Search for the cell housing the specified text and yield its [X, Y] center coordinate. 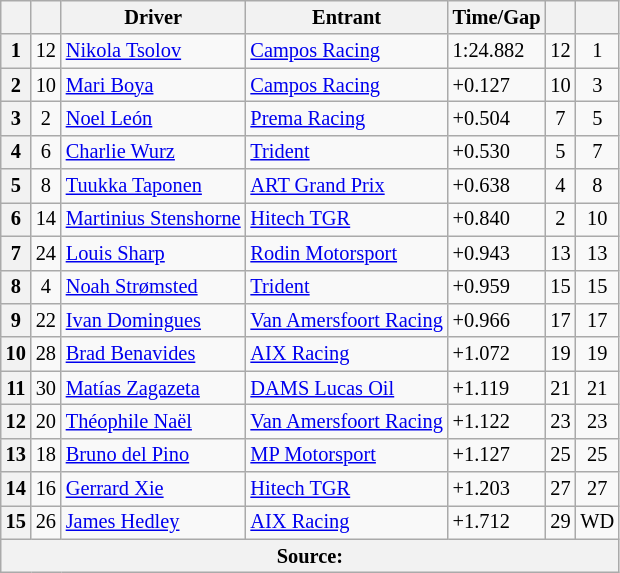
Noah Strømsted [154, 287]
+1.072 [497, 354]
Tuukka Taponen [154, 186]
Prema Racing [347, 118]
+0.959 [497, 287]
1:24.882 [497, 51]
Mari Boya [154, 85]
Bruno del Pino [154, 455]
Louis Sharp [154, 253]
+1.119 [497, 388]
16 [46, 489]
Ivan Domingues [154, 320]
Gerrard Xie [154, 489]
Driver [154, 17]
Brad Benavides [154, 354]
20 [46, 421]
26 [46, 522]
Charlie Wurz [154, 152]
James Hedley [154, 522]
+0.504 [497, 118]
+1.203 [497, 489]
MP Motorsport [347, 455]
24 [46, 253]
DAMS Lucas Oil [347, 388]
Théophile Naël [154, 421]
Entrant [347, 17]
18 [46, 455]
ART Grand Prix [347, 186]
9 [16, 320]
Time/Gap [497, 17]
+1.712 [497, 522]
+0.638 [497, 186]
+0.127 [497, 85]
Noel León [154, 118]
+0.966 [497, 320]
+0.840 [497, 219]
+0.530 [497, 152]
Matías Zagazeta [154, 388]
28 [46, 354]
WD [597, 522]
+1.127 [497, 455]
+1.122 [497, 421]
Source: [310, 556]
29 [560, 522]
+0.943 [497, 253]
30 [46, 388]
11 [16, 388]
22 [46, 320]
Nikola Tsolov [154, 51]
Martinius Stenshorne [154, 219]
Rodin Motorsport [347, 253]
